Detect which cell encompasses the target text, then output its [X, Y] center coordinate. 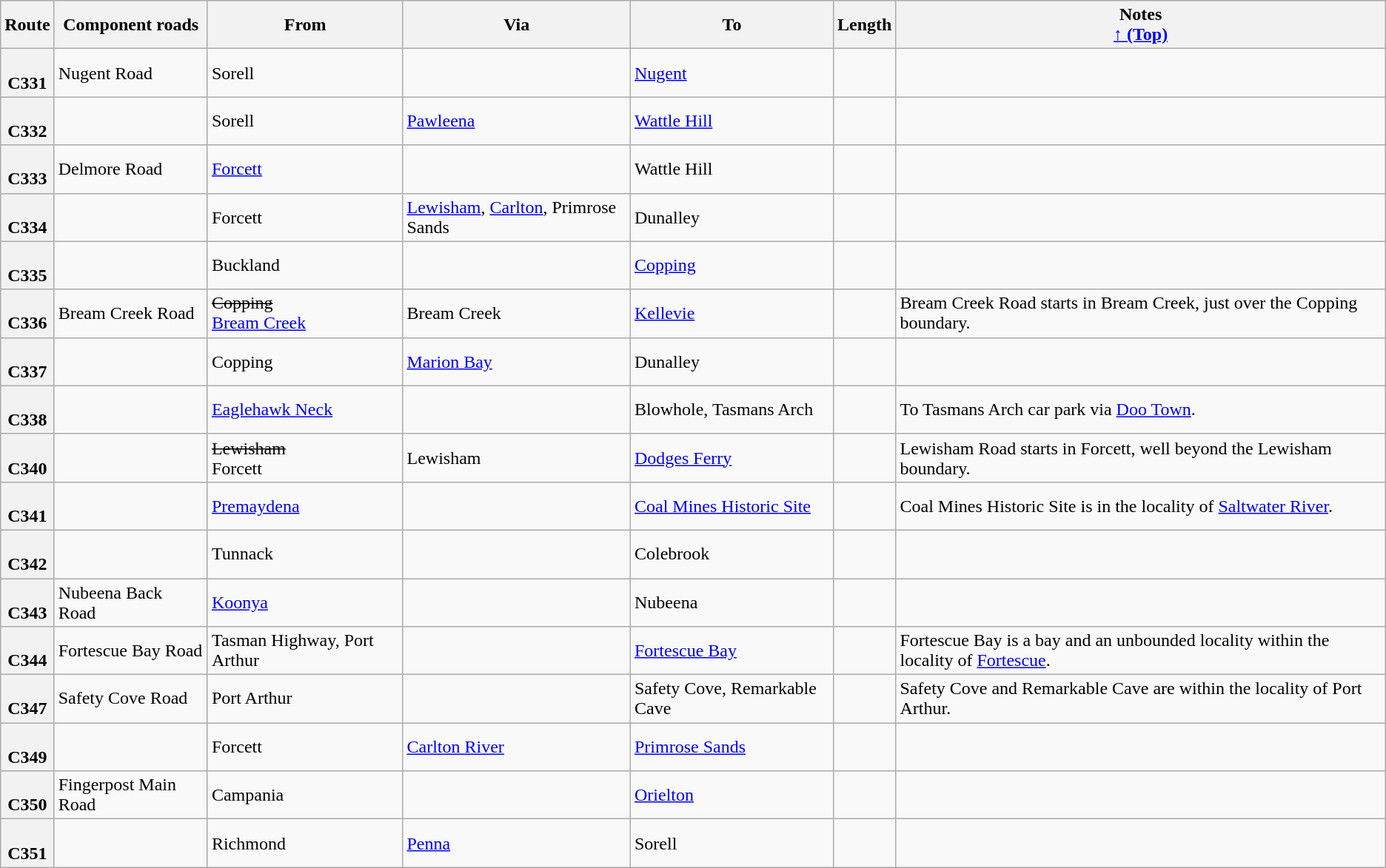
C343 [27, 602]
Route [27, 25]
Notes↑ (Top) [1140, 25]
C347 [27, 699]
Colebrook [731, 554]
Blowhole, Tasmans Arch [731, 410]
Fortescue Bay Road [130, 651]
Campania [305, 795]
Dodges Ferry [731, 457]
C331 [27, 73]
C342 [27, 554]
Nugent Road [130, 73]
Lewisham [517, 457]
Penna [517, 844]
C334 [27, 218]
Fortescue Bay is a bay and an unbounded locality within the locality of Fortescue. [1140, 651]
Length [865, 25]
Nugent [731, 73]
Lewisham Road starts in Forcett, well beyond the Lewisham boundary. [1140, 457]
Fingerpost Main Road [130, 795]
Kellevie [731, 314]
C340 [27, 457]
Orielton [731, 795]
Tunnack [305, 554]
Buckland [305, 265]
Primrose Sands [731, 747]
C349 [27, 747]
Bream Creek Road [130, 314]
Coal Mines Historic Site [731, 506]
C336 [27, 314]
C337 [27, 361]
Copping Bream Creek [305, 314]
C341 [27, 506]
C338 [27, 410]
Richmond [305, 844]
Nubeena [731, 602]
C351 [27, 844]
Delmore Road [130, 169]
C350 [27, 795]
To [731, 25]
Coal Mines Historic Site is in the locality of Saltwater River. [1140, 506]
Safety Cove, Remarkable Cave [731, 699]
C333 [27, 169]
Safety Cove Road [130, 699]
Carlton River [517, 747]
Port Arthur [305, 699]
Lewisham, Carlton, Primrose Sands [517, 218]
Safety Cove and Remarkable Cave are within the locality of Port Arthur. [1140, 699]
Fortescue Bay [731, 651]
To Tasmans Arch car park via Doo Town. [1140, 410]
From [305, 25]
Component roads [130, 25]
Eaglehawk Neck [305, 410]
Tasman Highway, Port Arthur [305, 651]
Bream Creek [517, 314]
C332 [27, 121]
C335 [27, 265]
Pawleena [517, 121]
C344 [27, 651]
LewishamForcett [305, 457]
Nubeena Back Road [130, 602]
Bream Creek Road starts in Bream Creek, just over the Copping boundary. [1140, 314]
Koonya [305, 602]
Marion Bay [517, 361]
Via [517, 25]
Premaydena [305, 506]
